Identify which cell holds the provided text, then report its (X, Y) central coordinate. 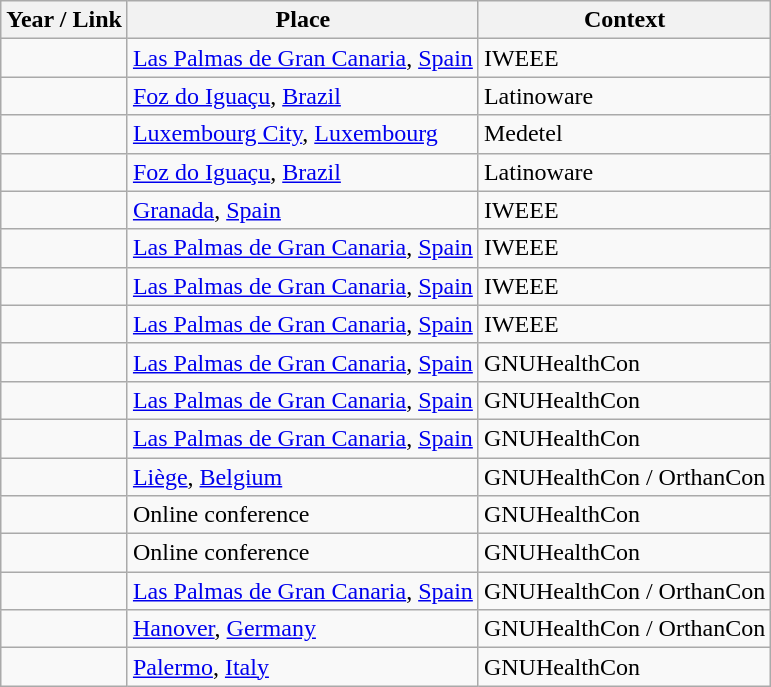
Medetel (624, 134)
Palermo, Italy (302, 667)
Granada, Spain (302, 210)
Luxembourg City, Luxembourg (302, 134)
Place (302, 20)
Context (624, 20)
Liège, Belgium (302, 477)
Hanover, Germany (302, 629)
Year / Link (64, 20)
